Search for the cell housing the specified text and yield its [x, y] center coordinate. 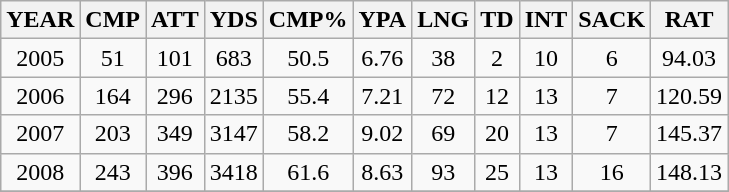
6 [612, 58]
148.13 [690, 172]
396 [176, 172]
INT [546, 20]
2007 [40, 134]
20 [497, 134]
243 [113, 172]
164 [113, 96]
2135 [234, 96]
145.37 [690, 134]
YEAR [40, 20]
203 [113, 134]
2 [497, 58]
CMP% [308, 20]
69 [444, 134]
16 [612, 172]
683 [234, 58]
CMP [113, 20]
3418 [234, 172]
TD [497, 20]
296 [176, 96]
2005 [40, 58]
3147 [234, 134]
94.03 [690, 58]
93 [444, 172]
38 [444, 58]
25 [497, 172]
120.59 [690, 96]
50.5 [308, 58]
10 [546, 58]
12 [497, 96]
61.6 [308, 172]
RAT [690, 20]
72 [444, 96]
6.76 [382, 58]
55.4 [308, 96]
2008 [40, 172]
349 [176, 134]
58.2 [308, 134]
LNG [444, 20]
101 [176, 58]
7.21 [382, 96]
2006 [40, 96]
51 [113, 58]
SACK [612, 20]
8.63 [382, 172]
YDS [234, 20]
YPA [382, 20]
ATT [176, 20]
9.02 [382, 134]
